Return the (X, Y) coordinate for the center point of the cell that contains the specified text.  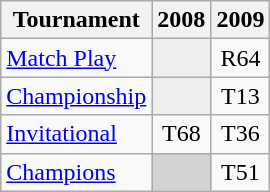
2008 (182, 20)
T68 (182, 134)
Champions (76, 172)
Match Play (76, 58)
Tournament (76, 20)
2009 (240, 20)
Invitational (76, 134)
Championship (76, 96)
T13 (240, 96)
T36 (240, 134)
T51 (240, 172)
R64 (240, 58)
